Identify which cell holds the provided text, then report its (X, Y) central coordinate. 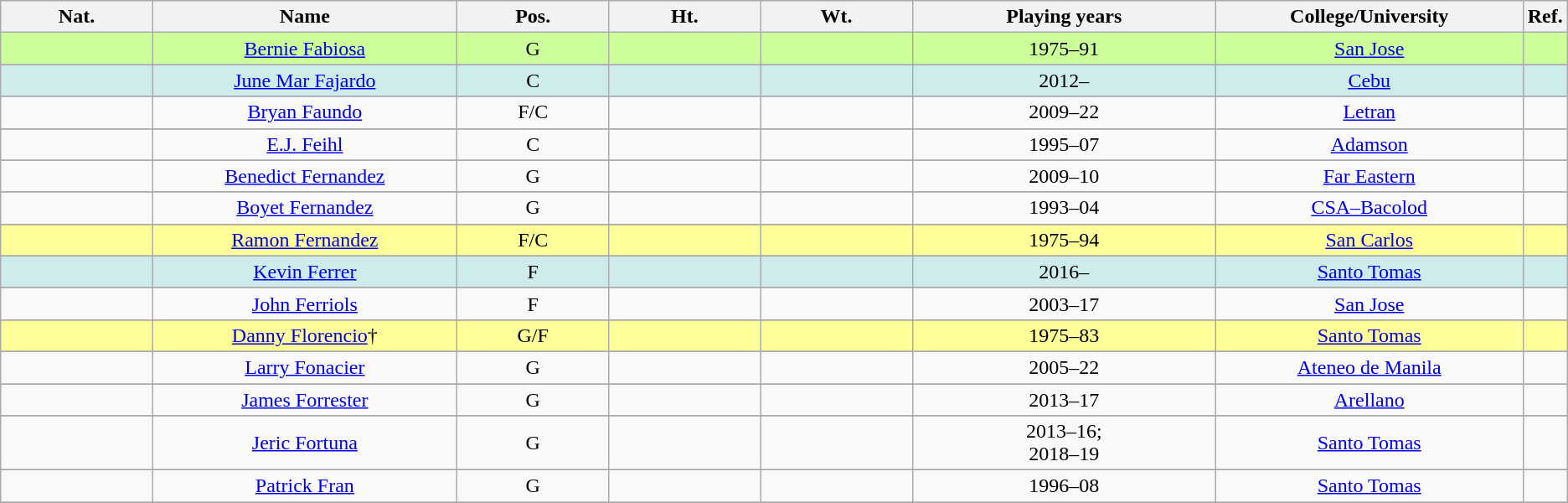
Benedict Fernandez (305, 176)
Playing years (1064, 17)
Letran (1369, 112)
2013–16;2018–19 (1064, 443)
2009–10 (1064, 176)
2003–17 (1064, 303)
Bryan Faundo (305, 112)
1996–08 (1064, 486)
1975–94 (1064, 240)
Nat. (77, 17)
Ateneo de Manila (1369, 367)
Pos. (533, 17)
San Carlos (1369, 240)
1975–91 (1064, 49)
Cebu (1369, 80)
Ramon Fernandez (305, 240)
June Mar Fajardo (305, 80)
Ht. (685, 17)
Ref. (1545, 17)
Adamson (1369, 144)
College/University (1369, 17)
Name (305, 17)
Wt. (836, 17)
Patrick Fran (305, 486)
2009–22 (1064, 112)
Arellano (1369, 400)
John Ferriols (305, 303)
Far Eastern (1369, 176)
2013–17 (1064, 400)
Kevin Ferrer (305, 272)
G/F (533, 335)
1975–83 (1064, 335)
James Forrester (305, 400)
Danny Florencio† (305, 335)
2012– (1064, 80)
Larry Fonacier (305, 367)
Jeric Fortuna (305, 443)
Bernie Fabiosa (305, 49)
2005–22 (1064, 367)
Boyet Fernandez (305, 208)
E.J. Feihl (305, 144)
1995–07 (1064, 144)
CSA–Bacolod (1369, 208)
1993–04 (1064, 208)
2016– (1064, 272)
